Output the [x, y] coordinate of the center of the cell containing the given text.  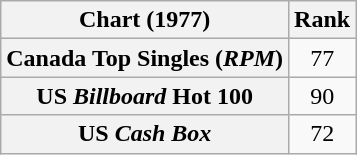
Chart (1977) [145, 20]
72 [322, 134]
90 [322, 96]
77 [322, 58]
US Billboard Hot 100 [145, 96]
Canada Top Singles (RPM) [145, 58]
US Cash Box [145, 134]
Rank [322, 20]
